Determine the (X, Y) coordinate at the center of the cell enclosing the given text.  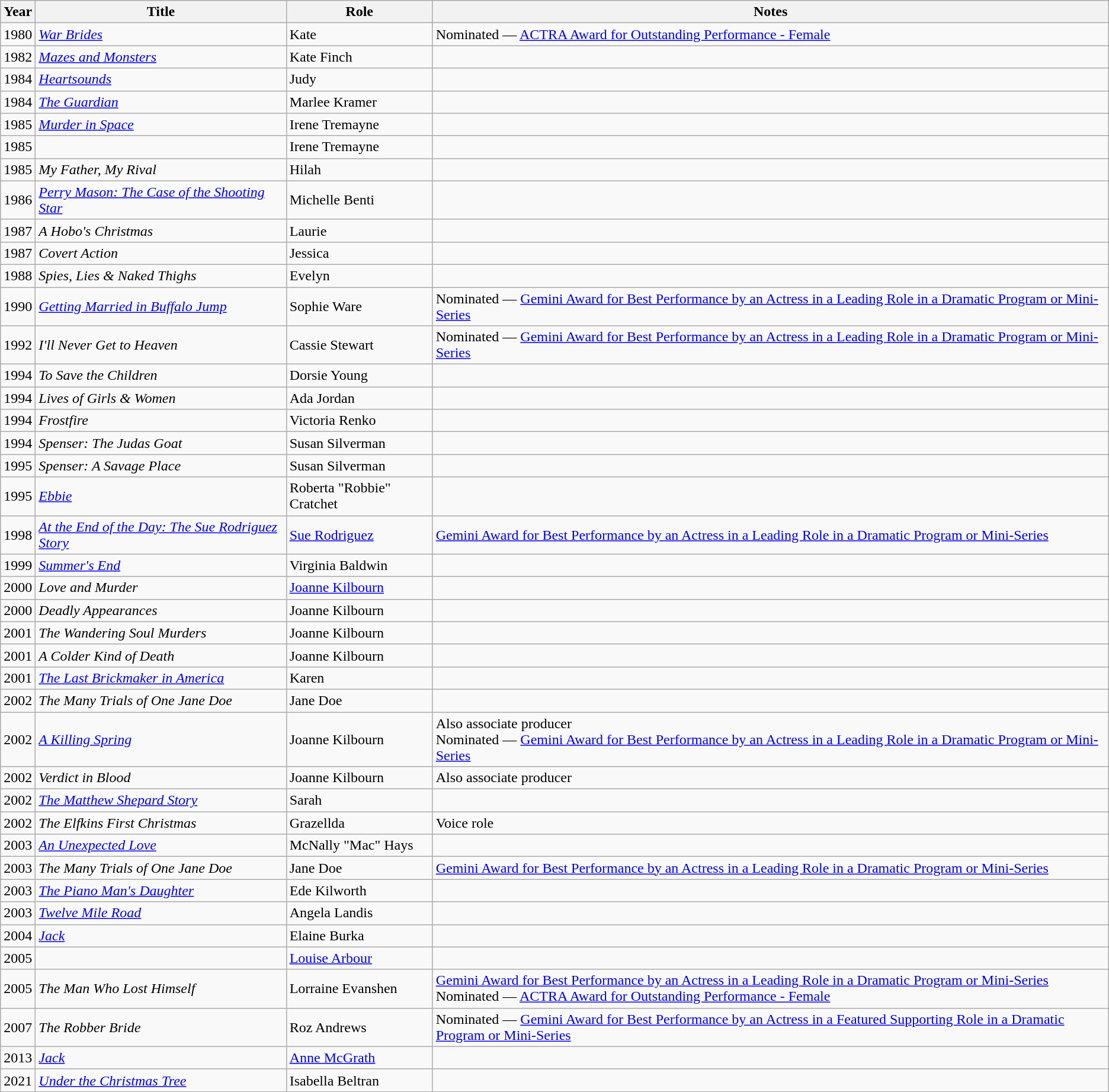
Roz Andrews (359, 1027)
Mazes and Monsters (161, 57)
1990 (18, 306)
Ede Kilworth (359, 891)
To Save the Children (161, 376)
Love and Murder (161, 588)
1982 (18, 57)
Laurie (359, 230)
At the End of the Day: The Sue Rodriguez Story (161, 534)
Karen (359, 678)
Michelle Benti (359, 200)
Deadly Appearances (161, 610)
Role (359, 12)
The Last Brickmaker in America (161, 678)
Jessica (359, 253)
Isabella Beltran (359, 1080)
The Piano Man's Daughter (161, 891)
Sue Rodriguez (359, 534)
Sarah (359, 800)
The Man Who Lost Himself (161, 988)
1998 (18, 534)
Roberta "Robbie" Cratchet (359, 497)
Sophie Ware (359, 306)
1999 (18, 565)
The Robber Bride (161, 1027)
A Colder Kind of Death (161, 655)
Verdict in Blood (161, 778)
A Hobo's Christmas (161, 230)
2004 (18, 936)
The Wandering Soul Murders (161, 633)
Grazellda (359, 823)
Ebbie (161, 497)
Anne McGrath (359, 1058)
Hilah (359, 169)
1980 (18, 34)
Twelve Mile Road (161, 913)
Perry Mason: The Case of the Shooting Star (161, 200)
Lives of Girls & Women (161, 398)
Nominated — ACTRA Award for Outstanding Performance - Female (770, 34)
Elaine Burka (359, 936)
Nominated — Gemini Award for Best Performance by an Actress in a Featured Supporting Role in a Dramatic Program or Mini-Series (770, 1027)
Voice role (770, 823)
Murder in Space (161, 124)
Getting Married in Buffalo Jump (161, 306)
Kate Finch (359, 57)
A Killing Spring (161, 739)
2013 (18, 1058)
Frostfire (161, 421)
Ada Jordan (359, 398)
Angela Landis (359, 913)
My Father, My Rival (161, 169)
Judy (359, 79)
1986 (18, 200)
An Unexpected Love (161, 846)
Covert Action (161, 253)
Title (161, 12)
Notes (770, 12)
Virginia Baldwin (359, 565)
Also associate producer (770, 778)
War Brides (161, 34)
Heartsounds (161, 79)
Year (18, 12)
Under the Christmas Tree (161, 1080)
Lorraine Evanshen (359, 988)
Spies, Lies & Naked Thighs (161, 276)
I'll Never Get to Heaven (161, 345)
The Elfkins First Christmas (161, 823)
The Guardian (161, 102)
2021 (18, 1080)
Spenser: The Judas Goat (161, 443)
Louise Arbour (359, 958)
Marlee Kramer (359, 102)
Also associate producerNominated — Gemini Award for Best Performance by an Actress in a Leading Role in a Dramatic Program or Mini-Series (770, 739)
1992 (18, 345)
Kate (359, 34)
1988 (18, 276)
Dorsie Young (359, 376)
The Matthew Shepard Story (161, 800)
2007 (18, 1027)
Summer's End (161, 565)
Evelyn (359, 276)
Spenser: A Savage Place (161, 466)
McNally "Mac" Hays (359, 846)
Victoria Renko (359, 421)
Cassie Stewart (359, 345)
